Provide the [X, Y] coordinate of the cell's center where the given text is located.  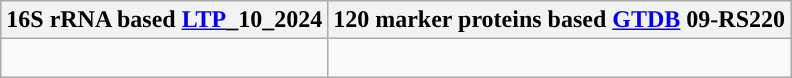
16S rRNA based LTP_10_2024 [164, 20]
120 marker proteins based GTDB 09-RS220 [560, 20]
